Capture the cell that displays the provided text and extract its (x, y) central coordinate. 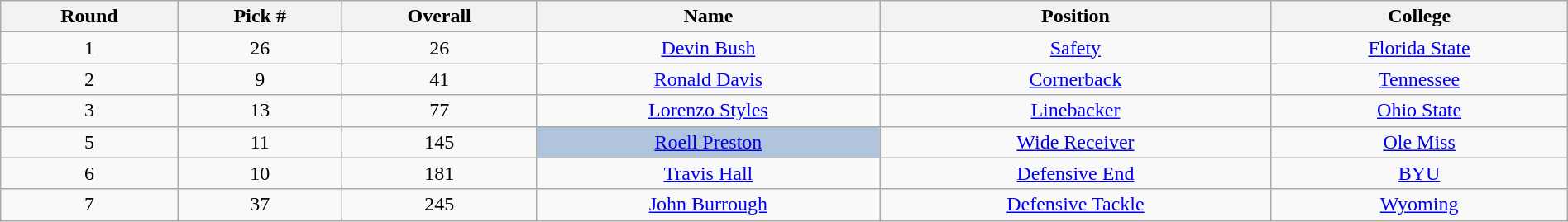
Devin Bush (708, 48)
Ohio State (1419, 111)
Position (1075, 17)
Florida State (1419, 48)
Overall (439, 17)
10 (260, 173)
Pick # (260, 17)
181 (439, 173)
6 (89, 173)
College (1419, 17)
Tennessee (1419, 79)
Safety (1075, 48)
2 (89, 79)
Lorenzo Styles (708, 111)
41 (439, 79)
3 (89, 111)
13 (260, 111)
Cornerback (1075, 79)
Defensive Tackle (1075, 205)
Roell Preston (708, 142)
7 (89, 205)
11 (260, 142)
Defensive End (1075, 173)
Linebacker (1075, 111)
Wyoming (1419, 205)
9 (260, 79)
Name (708, 17)
5 (89, 142)
Wide Receiver (1075, 142)
BYU (1419, 173)
Ole Miss (1419, 142)
77 (439, 111)
John Burrough (708, 205)
145 (439, 142)
1 (89, 48)
245 (439, 205)
Travis Hall (708, 173)
37 (260, 205)
Ronald Davis (708, 79)
Round (89, 17)
